From the cell containing the given text, extract its center point as (X, Y) coordinate. 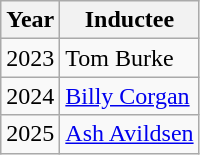
Ash Avildsen (130, 134)
2025 (30, 134)
Tom Burke (130, 58)
Inductee (130, 20)
Year (30, 20)
2024 (30, 96)
2023 (30, 58)
Billy Corgan (130, 96)
